Pinpoint the cell where the given text exists, returning its [x, y] midpoint coordinate. 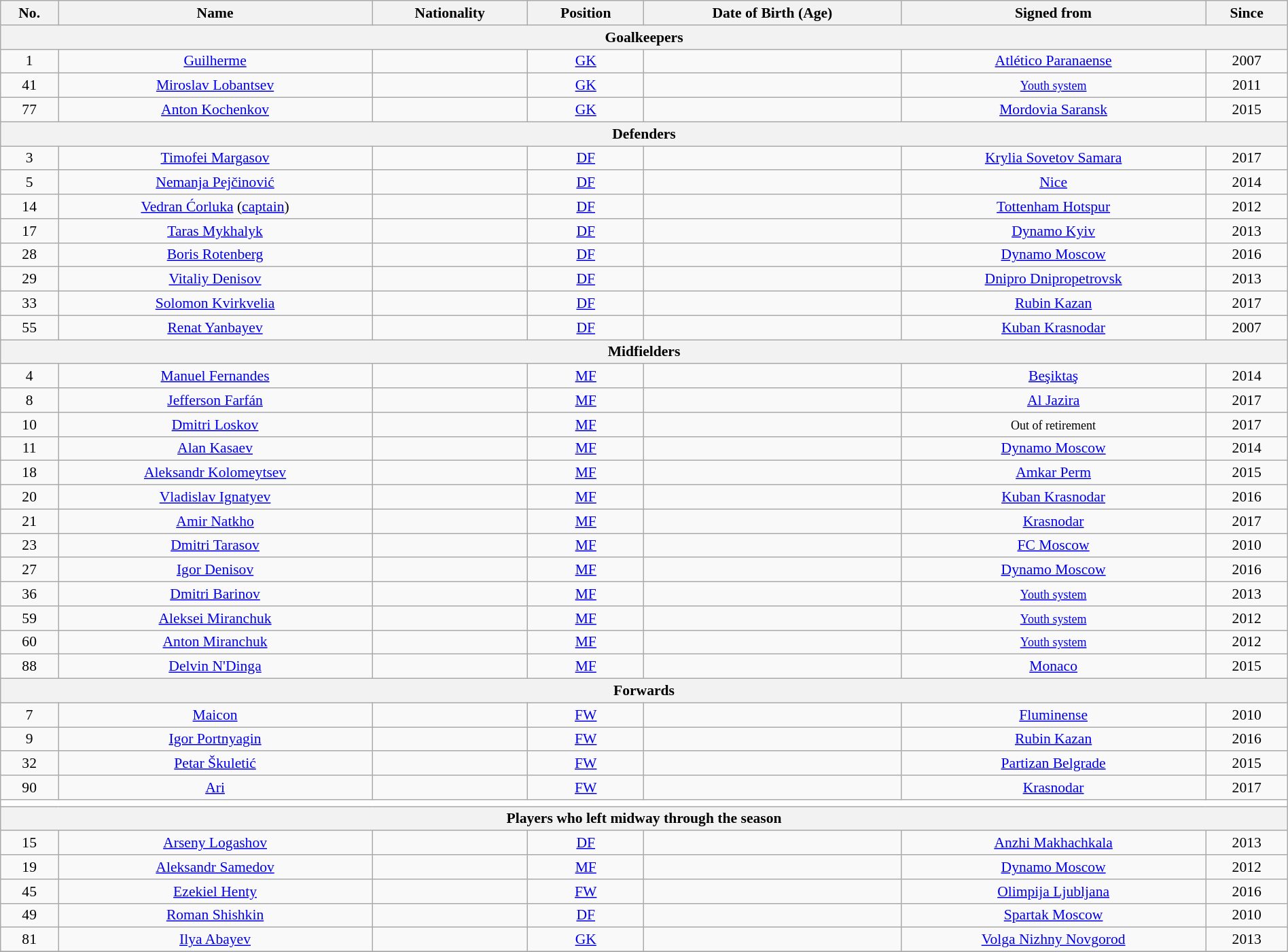
Dynamo Kyiv [1053, 231]
Ezekiel Henty [215, 892]
Defenders [644, 134]
Al Jazira [1053, 400]
Mordovia Saransk [1053, 110]
Goalkeepers [644, 37]
Since [1247, 13]
41 [30, 86]
Aleksandr Kolomeytsev [215, 473]
Alan Kasaev [215, 448]
21 [30, 521]
Signed from [1053, 13]
17 [30, 231]
Dmitri Barinov [215, 594]
Boris Rotenberg [215, 255]
Partizan Belgrade [1053, 764]
Dmitri Loskov [215, 425]
29 [30, 279]
77 [30, 110]
60 [30, 642]
Vedran Ćorluka (captain) [215, 207]
Ilya Abayev [215, 940]
19 [30, 867]
Anton Miranchuk [215, 642]
55 [30, 328]
Vladislav Ignatyev [215, 497]
Maicon [215, 715]
Olimpija Ljubljana [1053, 892]
No. [30, 13]
Petar Škuletić [215, 764]
88 [30, 667]
15 [30, 843]
Timofei Margasov [215, 158]
Anton Kochenkov [215, 110]
Atlético Paranaense [1053, 61]
Tottenham Hotspur [1053, 207]
3 [30, 158]
Beşiktaş [1053, 376]
10 [30, 425]
Nemanja Pejčinović [215, 183]
Taras Mykhalyk [215, 231]
45 [30, 892]
Arseny Logashov [215, 843]
Name [215, 13]
Miroslav Lobantsev [215, 86]
Delvin N'Dinga [215, 667]
59 [30, 618]
Aleksandr Samedov [215, 867]
Amir Natkho [215, 521]
9 [30, 739]
36 [30, 594]
Vitaliy Denisov [215, 279]
Nice [1053, 183]
Solomon Kvirkvelia [215, 304]
Anzhi Makhachkala [1053, 843]
Manuel Fernandes [215, 376]
5 [30, 183]
Renat Yanbayev [215, 328]
Forwards [644, 691]
2011 [1247, 86]
1 [30, 61]
Out of retirement [1053, 425]
FC Moscow [1053, 546]
Monaco [1053, 667]
Igor Denisov [215, 570]
20 [30, 497]
32 [30, 764]
Roman Shishkin [215, 915]
Igor Portnyagin [215, 739]
28 [30, 255]
Date of Birth (Age) [772, 13]
81 [30, 940]
Krylia Sovetov Samara [1053, 158]
33 [30, 304]
14 [30, 207]
7 [30, 715]
Aleksei Miranchuk [215, 618]
Dmitri Tarasov [215, 546]
90 [30, 788]
Jefferson Farfán [215, 400]
23 [30, 546]
Spartak Moscow [1053, 915]
Dnipro Dnipropetrovsk [1053, 279]
Fluminense [1053, 715]
Volga Nizhny Novgorod [1053, 940]
8 [30, 400]
Nationality [450, 13]
Midfielders [644, 352]
Position [586, 13]
49 [30, 915]
27 [30, 570]
Amkar Perm [1053, 473]
Guilherme [215, 61]
Ari [215, 788]
18 [30, 473]
4 [30, 376]
Players who left midway through the season [644, 819]
11 [30, 448]
